Scan for the cell matching the given text and deliver its (x, y) coordinate at center. 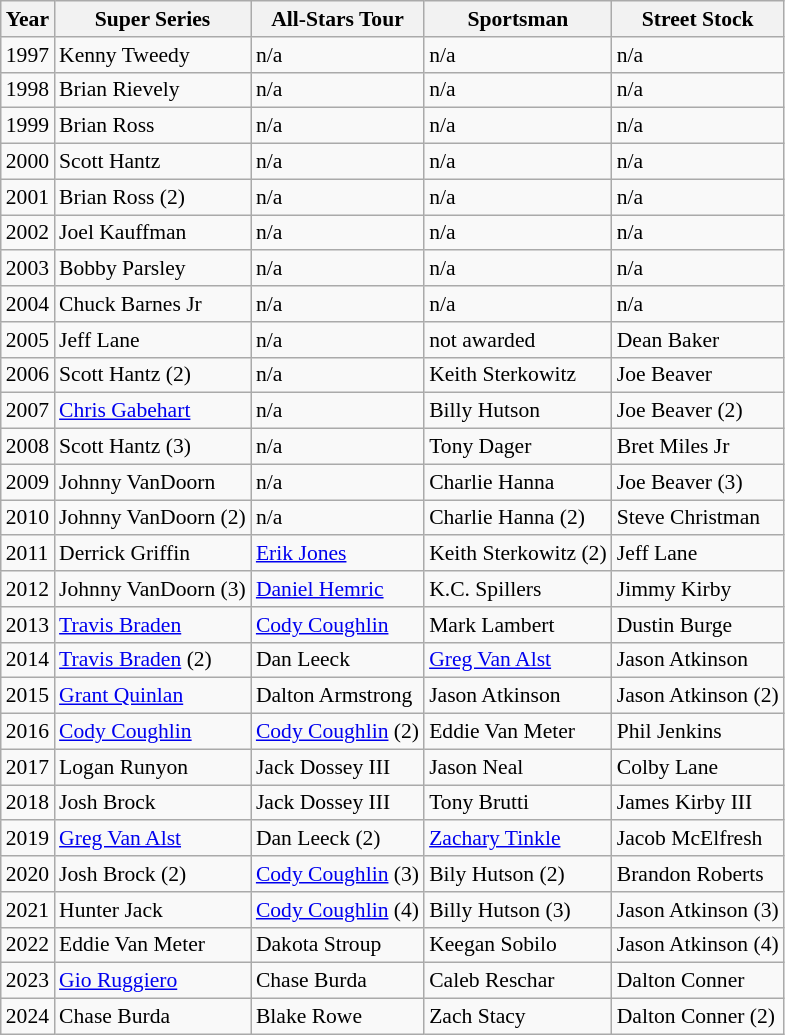
2012 (28, 589)
Derrick Griffin (152, 554)
Travis Braden (2) (152, 660)
Dakota Stroup (338, 945)
Cody Coughlin (4) (338, 910)
Hunter Jack (152, 910)
Logan Runyon (152, 767)
Grant Quinlan (152, 696)
Mark Lambert (518, 625)
Year (28, 19)
1997 (28, 55)
2003 (28, 269)
2013 (28, 625)
Johnny VanDoorn (2) (152, 518)
Kenny Tweedy (152, 55)
2002 (28, 233)
Chris Gabehart (152, 411)
Keegan Sobilo (518, 945)
Jason Atkinson (4) (698, 945)
2005 (28, 340)
Jimmy Kirby (698, 589)
Bret Miles Jr (698, 447)
Charlie Hanna (518, 482)
Brandon Roberts (698, 874)
Zachary Tinkle (518, 839)
2018 (28, 803)
2022 (28, 945)
Tony Brutti (518, 803)
2024 (28, 1017)
Cody Coughlin (2) (338, 732)
Super Series (152, 19)
Chuck Barnes Jr (152, 304)
Gio Ruggiero (152, 981)
Brian Ross (2) (152, 197)
Jacob McElfresh (698, 839)
2000 (28, 162)
Bobby Parsley (152, 269)
2001 (28, 197)
2019 (28, 839)
2016 (28, 732)
Joel Kauffman (152, 233)
All-Stars Tour (338, 19)
Joe Beaver (3) (698, 482)
Brian Ross (152, 126)
Dalton Conner (2) (698, 1017)
Dan Leeck (2) (338, 839)
Cody Coughlin (3) (338, 874)
Jason Atkinson (2) (698, 696)
2020 (28, 874)
Johnny VanDoorn (152, 482)
Daniel Hemric (338, 589)
Scott Hantz (3) (152, 447)
2008 (28, 447)
Travis Braden (152, 625)
K.C. Spillers (518, 589)
2007 (28, 411)
Johnny VanDoorn (3) (152, 589)
2009 (28, 482)
Colby Lane (698, 767)
Dean Baker (698, 340)
Dalton Armstrong (338, 696)
Steve Christman (698, 518)
1998 (28, 90)
Erik Jones (338, 554)
Scott Hantz (152, 162)
2021 (28, 910)
2014 (28, 660)
Joe Beaver (698, 375)
Bily Hutson (2) (518, 874)
Charlie Hanna (2) (518, 518)
Sportsman (518, 19)
Jason Atkinson (3) (698, 910)
Keith Sterkowitz (518, 375)
not awarded (518, 340)
Phil Jenkins (698, 732)
Joe Beaver (2) (698, 411)
Billy Hutson (518, 411)
Dustin Burge (698, 625)
James Kirby III (698, 803)
Dalton Conner (698, 981)
2004 (28, 304)
Caleb Reschar (518, 981)
2011 (28, 554)
2010 (28, 518)
2017 (28, 767)
Scott Hantz (2) (152, 375)
1999 (28, 126)
Brian Rievely (152, 90)
Zach Stacy (518, 1017)
Keith Sterkowitz (2) (518, 554)
Billy Hutson (3) (518, 910)
Dan Leeck (338, 660)
Josh Brock (2) (152, 874)
Tony Dager (518, 447)
2023 (28, 981)
Blake Rowe (338, 1017)
Jason Neal (518, 767)
Street Stock (698, 19)
2015 (28, 696)
2006 (28, 375)
Josh Brock (152, 803)
